From the cell containing the given text, extract its center point as [x, y] coordinate. 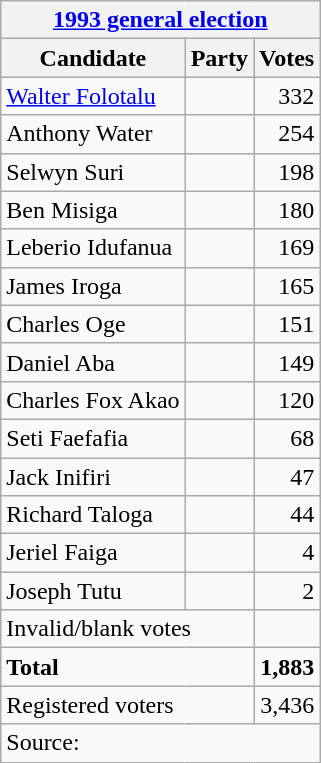
44 [287, 515]
Total [128, 667]
Invalid/blank votes [128, 629]
Registered voters [128, 705]
Daniel Aba [93, 362]
169 [287, 248]
Source: [160, 743]
1,883 [287, 667]
Leberio Idufanua [93, 248]
James Iroga [93, 286]
Charles Fox Akao [93, 400]
165 [287, 286]
151 [287, 324]
332 [287, 96]
2 [287, 591]
180 [287, 210]
Ben Misiga [93, 210]
Jack Inifiri [93, 477]
4 [287, 553]
Richard Taloga [93, 515]
Charles Oge [93, 324]
1993 general election [160, 20]
Walter Folotalu [93, 96]
Jeriel Faiga [93, 553]
Party [219, 58]
Anthony Water [93, 134]
198 [287, 172]
68 [287, 438]
Seti Faefafia [93, 438]
120 [287, 400]
Joseph Tutu [93, 591]
254 [287, 134]
149 [287, 362]
3,436 [287, 705]
47 [287, 477]
Candidate [93, 58]
Selwyn Suri [93, 172]
Votes [287, 58]
